Identify which cell holds the provided text, then report its (x, y) central coordinate. 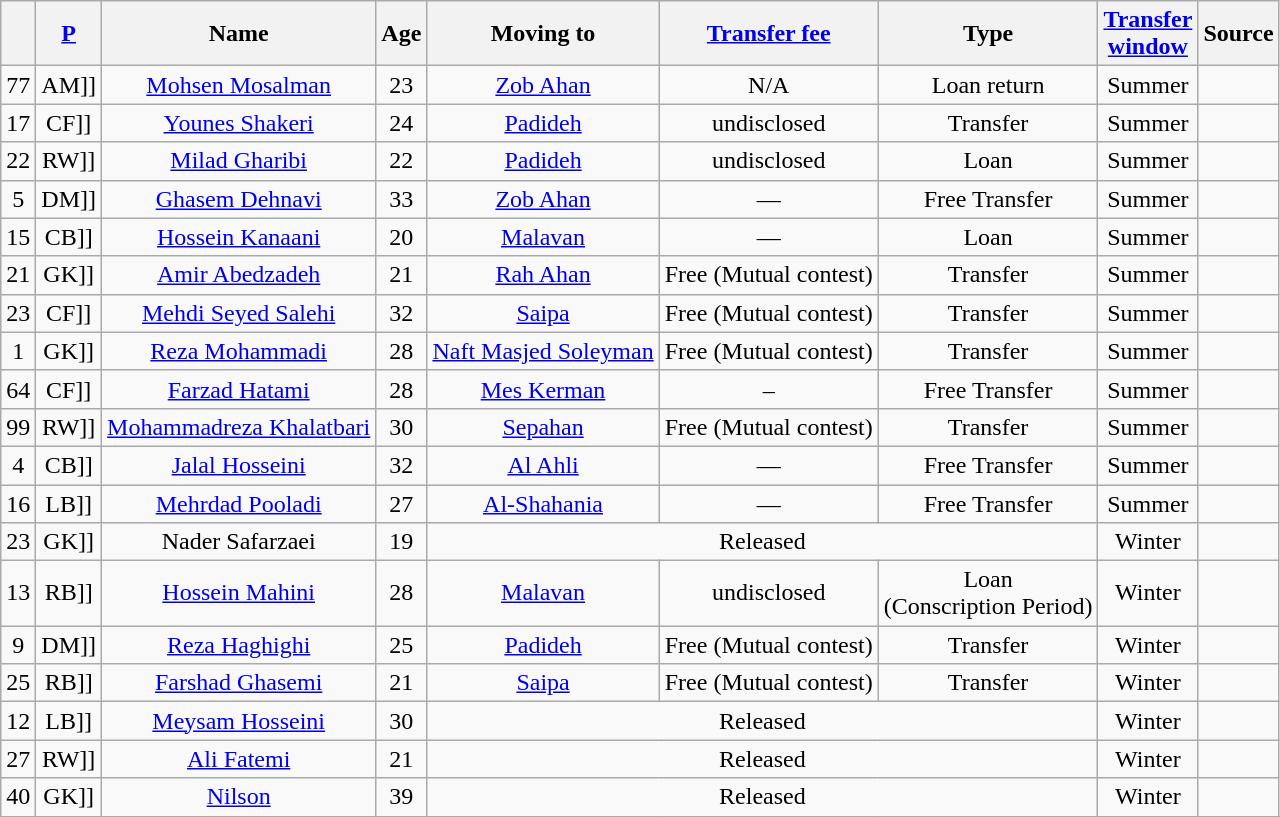
Moving to (543, 34)
17 (18, 123)
77 (18, 85)
Mes Kerman (543, 389)
Rah Ahan (543, 275)
Type (988, 34)
12 (18, 721)
64 (18, 389)
Source (1238, 34)
Mohammadreza Khalatbari (239, 427)
5 (18, 199)
AM]] (69, 85)
Nilson (239, 797)
Transferwindow (1148, 34)
Nader Safarzaei (239, 542)
Ali Fatemi (239, 759)
P (69, 34)
Ghasem Dehnavi (239, 199)
Hossein Mahini (239, 594)
Meysam Hosseini (239, 721)
– (768, 389)
Milad Gharibi (239, 161)
Loan return (988, 85)
Mehdi Seyed Salehi (239, 313)
Reza Haghighi (239, 645)
Sepahan (543, 427)
Mohsen Mosalman (239, 85)
16 (18, 503)
33 (402, 199)
N/A (768, 85)
Al-Shahania (543, 503)
Transfer fee (768, 34)
99 (18, 427)
Loan(Conscription Period) (988, 594)
Jalal Hosseini (239, 465)
24 (402, 123)
Age (402, 34)
Mehrdad Pooladi (239, 503)
Reza Mohammadi (239, 351)
Farshad Ghasemi (239, 683)
Name (239, 34)
4 (18, 465)
Amir Abedzadeh (239, 275)
15 (18, 237)
Younes Shakeri (239, 123)
Al Ahli (543, 465)
13 (18, 594)
20 (402, 237)
9 (18, 645)
1 (18, 351)
Farzad Hatami (239, 389)
Naft Masjed Soleyman (543, 351)
40 (18, 797)
Hossein Kanaani (239, 237)
39 (402, 797)
19 (402, 542)
